Search for the cell housing the specified text and yield its [x, y] center coordinate. 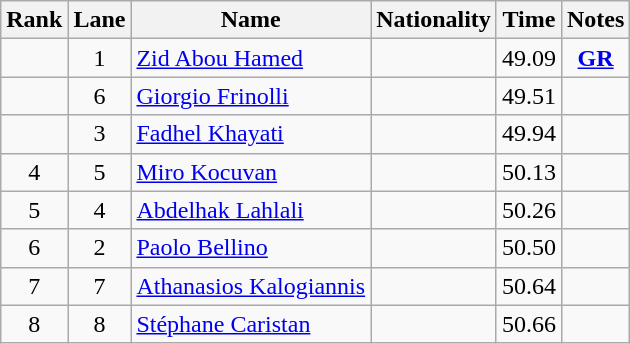
49.51 [528, 96]
49.94 [528, 134]
Notes [595, 20]
Abdelhak Lahlali [251, 210]
1 [100, 58]
Rank [34, 20]
50.13 [528, 172]
50.66 [528, 324]
50.64 [528, 286]
Nationality [434, 20]
Miro Kocuvan [251, 172]
Lane [100, 20]
Fadhel Khayati [251, 134]
Giorgio Frinolli [251, 96]
Time [528, 20]
2 [100, 248]
49.09 [528, 58]
Name [251, 20]
3 [100, 134]
Athanasios Kalogiannis [251, 286]
Stéphane Caristan [251, 324]
GR [595, 58]
Paolo Bellino [251, 248]
50.50 [528, 248]
50.26 [528, 210]
Zid Abou Hamed [251, 58]
